Return the [x, y] coordinate for the center point of the cell that contains the specified text.  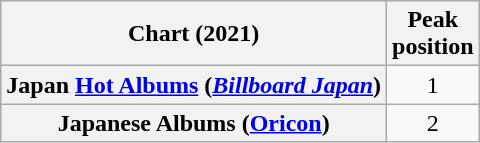
Chart (2021) [194, 34]
Japanese Albums (Oricon) [194, 123]
1 [433, 85]
Japan Hot Albums (Billboard Japan) [194, 85]
2 [433, 123]
Peakposition [433, 34]
